Output the (x, y) coordinate of the center of the cell containing the given text.  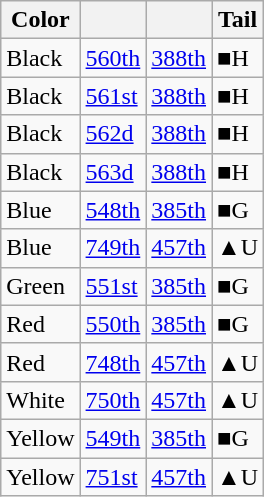
549th (113, 438)
750th (113, 400)
Green (40, 286)
551st (113, 286)
Color (40, 20)
Tail (238, 20)
550th (113, 324)
548th (113, 210)
560th (113, 58)
748th (113, 362)
561st (113, 96)
751st (113, 477)
563d (113, 172)
White (40, 400)
749th (113, 248)
562d (113, 134)
